Detect which cell encompasses the target text, then output its (X, Y) center coordinate. 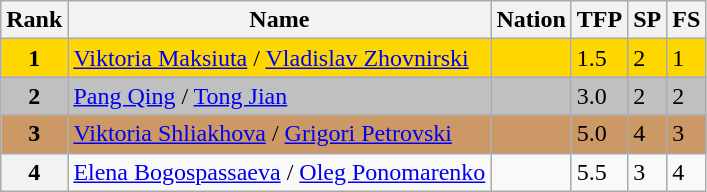
Pang Qing / Tong Jian (280, 96)
FS (686, 20)
Rank (34, 20)
5.5 (599, 172)
Viktoria Shliakhova / Grigori Petrovski (280, 134)
5.0 (599, 134)
TFP (599, 20)
Viktoria Maksiuta / Vladislav Zhovnirski (280, 58)
Nation (531, 20)
SP (648, 20)
1.5 (599, 58)
Elena Bogospassaeva / Oleg Ponomarenko (280, 172)
Name (280, 20)
3.0 (599, 96)
